Capture the cell that displays the provided text and extract its (x, y) central coordinate. 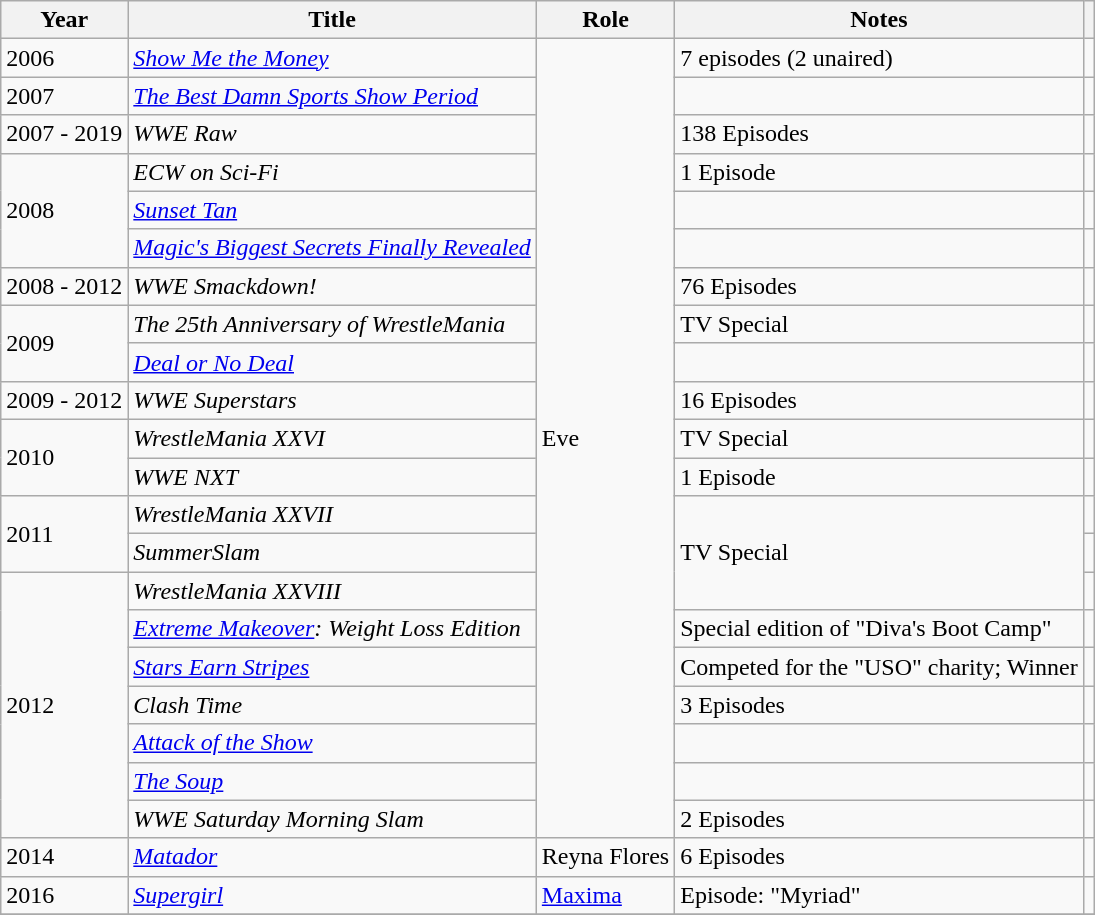
SummerSlam (332, 553)
Clash Time (332, 705)
WWE Raw (332, 134)
2010 (64, 457)
WrestleMania XXVII (332, 515)
2009 - 2012 (64, 400)
2008 (64, 210)
Matador (332, 857)
Deal or No Deal (332, 362)
2 Episodes (879, 819)
7 episodes (2 unaired) (879, 58)
76 Episodes (879, 286)
Episode: "Myriad" (879, 895)
WrestleMania XXVI (332, 438)
The Best Damn Sports Show Period (332, 96)
2007 (64, 96)
2006 (64, 58)
Sunset Tan (332, 210)
2008 - 2012 (64, 286)
3 Episodes (879, 705)
Stars Earn Stripes (332, 667)
Competed for the "USO" charity; Winner (879, 667)
Special edition of "Diva's Boot Camp" (879, 629)
Maxima (605, 895)
Notes (879, 20)
2011 (64, 534)
WrestleMania XXVIII (332, 591)
Role (605, 20)
Show Me the Money (332, 58)
Attack of the Show (332, 743)
2016 (64, 895)
16 Episodes (879, 400)
2014 (64, 857)
Title (332, 20)
WWE Smackdown! (332, 286)
WWE Saturday Morning Slam (332, 819)
138 Episodes (879, 134)
The Soup (332, 781)
Eve (605, 438)
Year (64, 20)
6 Episodes (879, 857)
2012 (64, 705)
Reyna Flores (605, 857)
ECW on Sci-Fi (332, 172)
2007 - 2019 (64, 134)
Supergirl (332, 895)
2009 (64, 343)
WWE NXT (332, 477)
Extreme Makeover: Weight Loss Edition (332, 629)
WWE Superstars (332, 400)
Magic's Biggest Secrets Finally Revealed (332, 248)
The 25th Anniversary of WrestleMania (332, 324)
